Search for the cell housing the specified text and yield its [x, y] center coordinate. 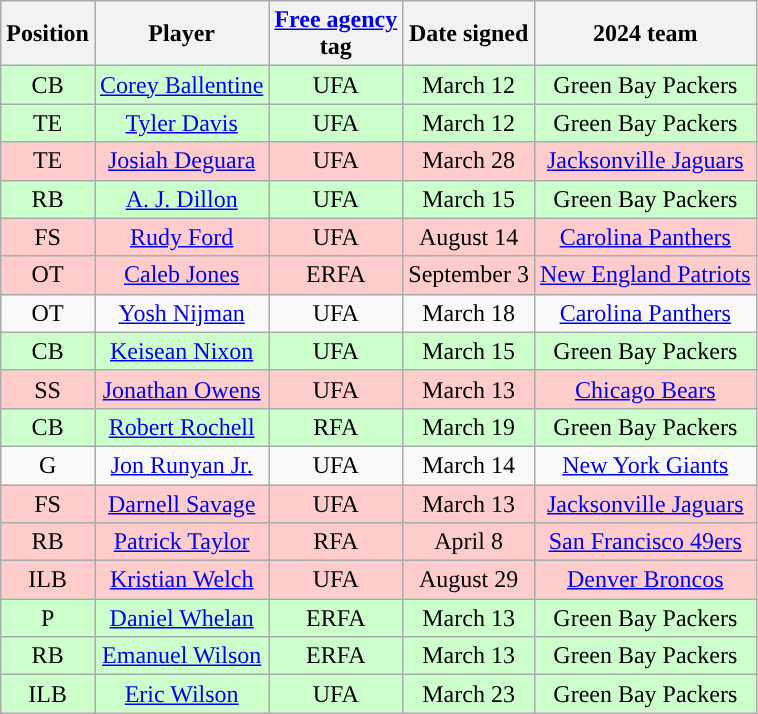
Kristian Welch [181, 580]
Daniel Whelan [181, 618]
Chicago Bears [645, 389]
April 8 [469, 542]
Josiah Deguara [181, 161]
Free agencytag [336, 34]
Corey Ballentine [181, 85]
August 29 [469, 580]
March 18 [469, 313]
New England Patriots [645, 275]
August 14 [469, 237]
September 3 [469, 275]
SS [48, 389]
P [48, 618]
Caleb Jones [181, 275]
March 14 [469, 465]
Tyler Davis [181, 123]
Denver Broncos [645, 580]
2024 team [645, 34]
Darnell Savage [181, 503]
New York Giants [645, 465]
Date signed [469, 34]
Patrick Taylor [181, 542]
A. J. Dillon [181, 199]
March 23 [469, 694]
San Francisco 49ers [645, 542]
March 19 [469, 427]
March 28 [469, 161]
Rudy Ford [181, 237]
Jonathan Owens [181, 389]
Yosh Nijman [181, 313]
Jon Runyan Jr. [181, 465]
Eric Wilson [181, 694]
Keisean Nixon [181, 351]
Robert Rochell [181, 427]
Emanuel Wilson [181, 656]
G [48, 465]
Player [181, 34]
Position [48, 34]
